Scan for the cell matching the given text and deliver its (X, Y) coordinate at center. 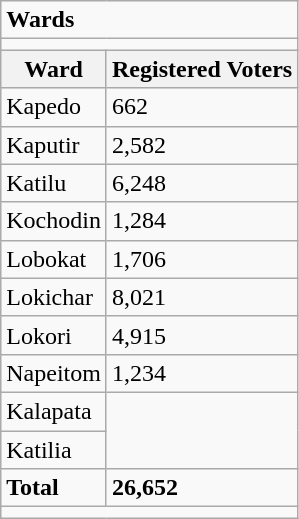
8,021 (202, 297)
6,248 (202, 183)
1,284 (202, 221)
Napeitom (54, 373)
Kaputir (54, 145)
1,234 (202, 373)
Kalapata (54, 411)
Lokichar (54, 297)
Ward (54, 69)
Katilia (54, 449)
Wards (150, 20)
1,706 (202, 259)
Lobokat (54, 259)
Registered Voters (202, 69)
Kapedo (54, 107)
Lokori (54, 335)
Katilu (54, 183)
662 (202, 107)
2,582 (202, 145)
4,915 (202, 335)
Kochodin (54, 221)
26,652 (202, 488)
Total (54, 488)
